Locate the cell with the specified text and output its (x, y) center coordinate. 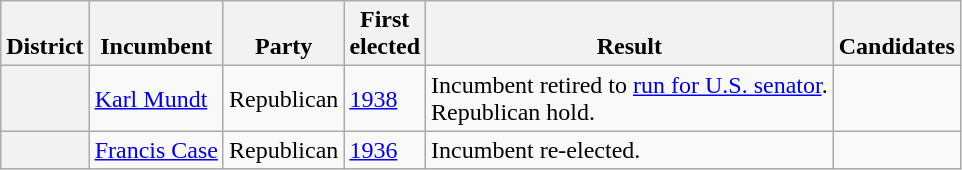
Party (283, 34)
1936 (385, 150)
Karl Mundt (156, 98)
Incumbent retired to run for U.S. senator.Republican hold. (630, 98)
Candidates (896, 34)
Incumbent (156, 34)
1938 (385, 98)
Incumbent re-elected. (630, 150)
Result (630, 34)
Firstelected (385, 34)
District (45, 34)
Francis Case (156, 150)
